Find where the given text appears and provide that cell's center as [x, y] coordinate. 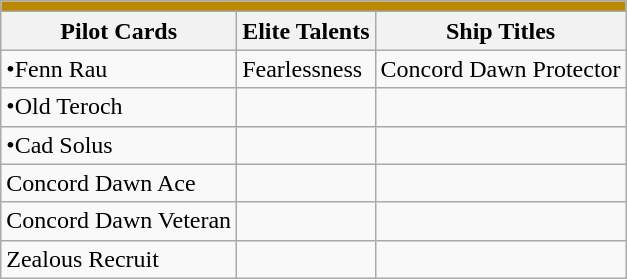
•Fenn Rau [119, 69]
Pilot Cards [119, 31]
Concord Dawn Protector [500, 69]
Ship Titles [500, 31]
•Cad Solus [119, 145]
•Old Teroch [119, 107]
Concord Dawn Ace [119, 183]
Fearlessness [306, 69]
Concord Dawn Veteran [119, 221]
Elite Talents [306, 31]
Zealous Recruit [119, 259]
